Identify which cell holds the provided text, then report its [x, y] central coordinate. 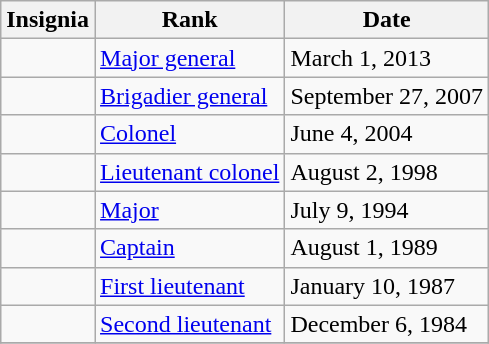
Insignia [48, 20]
Date [387, 20]
June 4, 2004 [387, 134]
Major [190, 210]
Brigadier general [190, 96]
Rank [190, 20]
January 10, 1987 [387, 286]
December 6, 1984 [387, 324]
August 1, 1989 [387, 248]
Major general [190, 58]
March 1, 2013 [387, 58]
Captain [190, 248]
Second lieutenant [190, 324]
Lieutenant colonel [190, 172]
September 27, 2007 [387, 96]
August 2, 1998 [387, 172]
Colonel [190, 134]
July 9, 1994 [387, 210]
First lieutenant [190, 286]
